Output the [x, y] coordinate of the center of the cell containing the given text.  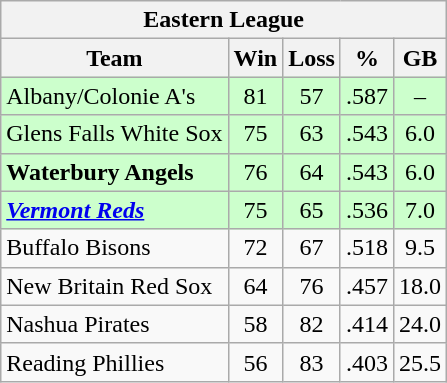
25.5 [420, 362]
.536 [366, 210]
Albany/Colonie A's [114, 96]
.414 [366, 324]
Buffalo Bisons [114, 248]
Team [114, 58]
58 [256, 324]
56 [256, 362]
Reading Phillies [114, 362]
83 [312, 362]
Waterbury Angels [114, 172]
72 [256, 248]
81 [256, 96]
7.0 [420, 210]
New Britain Red Sox [114, 286]
Win [256, 58]
.587 [366, 96]
67 [312, 248]
Loss [312, 58]
24.0 [420, 324]
9.5 [420, 248]
GB [420, 58]
Nashua Pirates [114, 324]
.457 [366, 286]
.518 [366, 248]
57 [312, 96]
82 [312, 324]
18.0 [420, 286]
Eastern League [224, 20]
Vermont Reds [114, 210]
.403 [366, 362]
Glens Falls White Sox [114, 134]
– [420, 96]
% [366, 58]
63 [312, 134]
65 [312, 210]
